Find where the given text appears and provide that cell's center as (X, Y) coordinate. 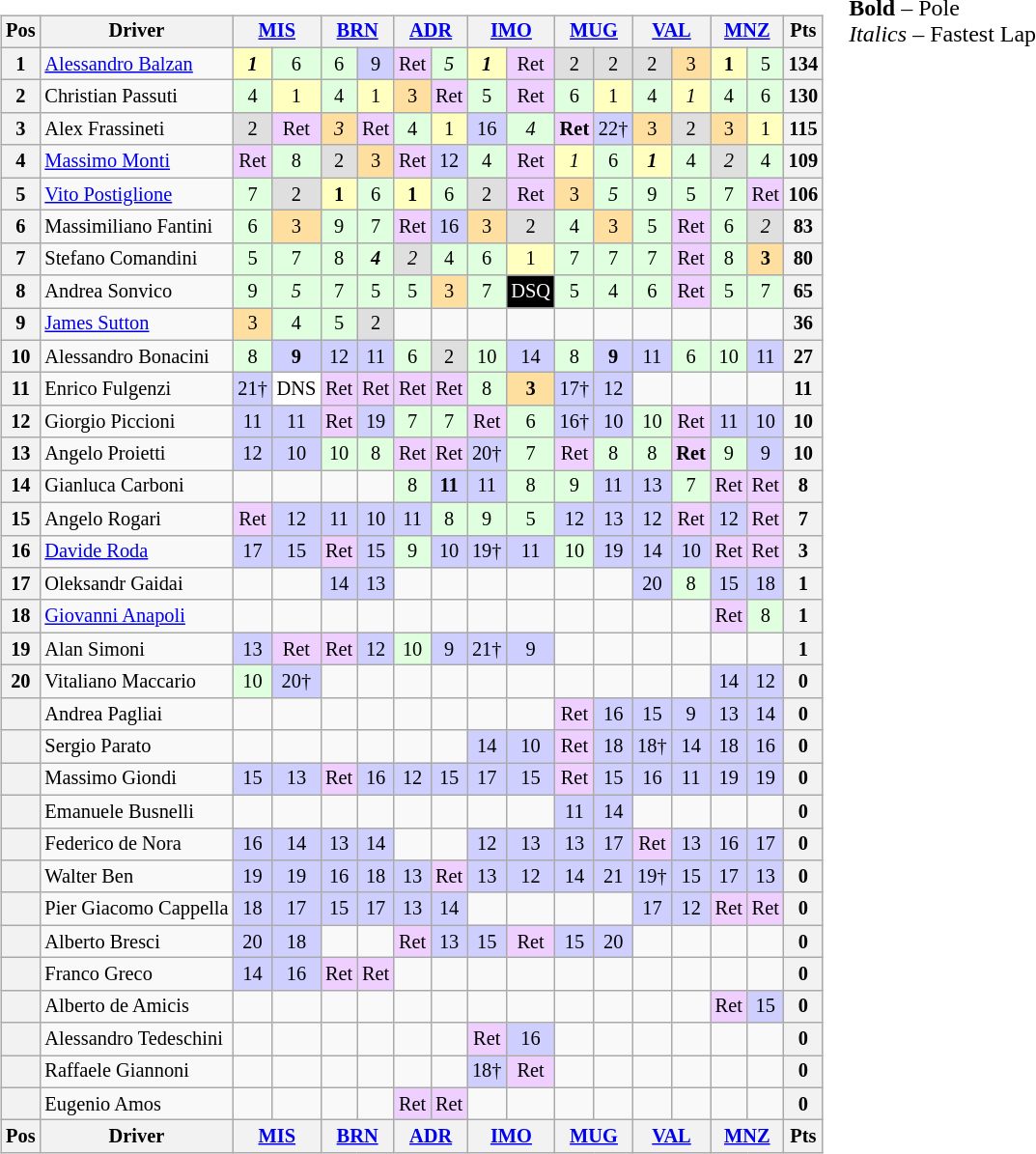
Gianluca Carboni (136, 487)
27 (803, 356)
Massimo Monti (136, 161)
Massimiliano Fantini (136, 227)
Walter Ben (136, 877)
Vito Postiglione (136, 194)
Massimo Giondi (136, 779)
115 (803, 129)
Angelo Rogari (136, 519)
Sergio Parato (136, 746)
Andrea Sonvico (136, 292)
Davide Roda (136, 551)
16† (574, 422)
Alessandro Balzan (136, 64)
Franco Greco (136, 974)
Stefano Comandini (136, 259)
James Sutton (136, 324)
130 (803, 97)
109 (803, 161)
Emanuele Busnelli (136, 811)
21 (613, 877)
22† (613, 129)
Enrico Fulgenzi (136, 389)
36 (803, 324)
134 (803, 64)
Raffaele Giannoni (136, 1072)
Alberto Bresci (136, 942)
Eugenio Amos (136, 1104)
80 (803, 259)
Vitaliano Maccario (136, 682)
Oleksandr Gaidai (136, 584)
Pier Giacomo Cappella (136, 909)
Alessandro Tedeschini (136, 1039)
83 (803, 227)
Giorgio Piccioni (136, 422)
Giovanni Anapoli (136, 616)
Angelo Proietti (136, 454)
Christian Passuti (136, 97)
Alan Simoni (136, 649)
DSQ (530, 292)
Alberto de Amicis (136, 1006)
65 (803, 292)
17† (574, 389)
106 (803, 194)
Andrea Pagliai (136, 714)
Alex Frassineti (136, 129)
DNS (296, 389)
Alessandro Bonacini (136, 356)
Federico de Nora (136, 844)
